Identify which cell holds the provided text, then report its [x, y] central coordinate. 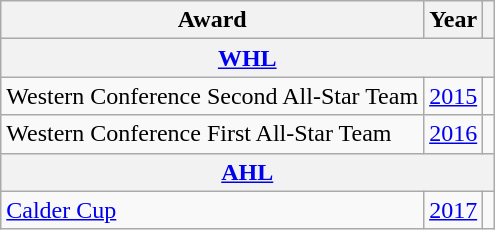
Award [212, 20]
AHL [248, 172]
2017 [454, 210]
Year [454, 20]
2015 [454, 96]
Western Conference First All-Star Team [212, 134]
Calder Cup [212, 210]
Western Conference Second All-Star Team [212, 96]
WHL [248, 58]
2016 [454, 134]
